Provide the (x, y) coordinate of the cell's center where the given text is located.  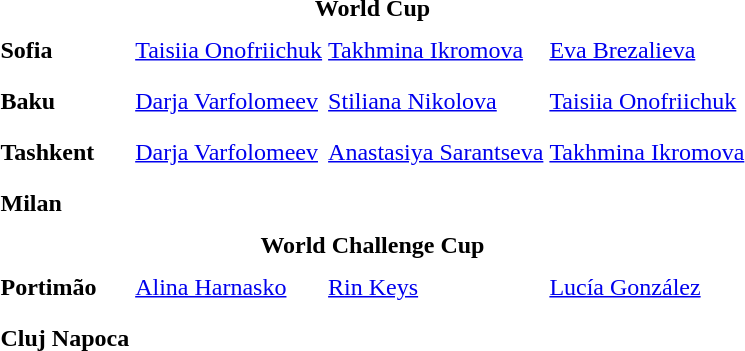
Takhmina Ikromova (436, 50)
Taisiia Onofriichuk (229, 50)
Alina Harnasko (229, 287)
Stiliana Nikolova (436, 101)
Anastasiya Sarantseva (436, 152)
Rin Keys (436, 287)
